Identify which cell holds the provided text, then report its (x, y) central coordinate. 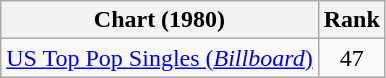
Chart (1980) (160, 20)
Rank (352, 20)
US Top Pop Singles (Billboard) (160, 58)
47 (352, 58)
